Identify which cell holds the provided text, then report its [x, y] central coordinate. 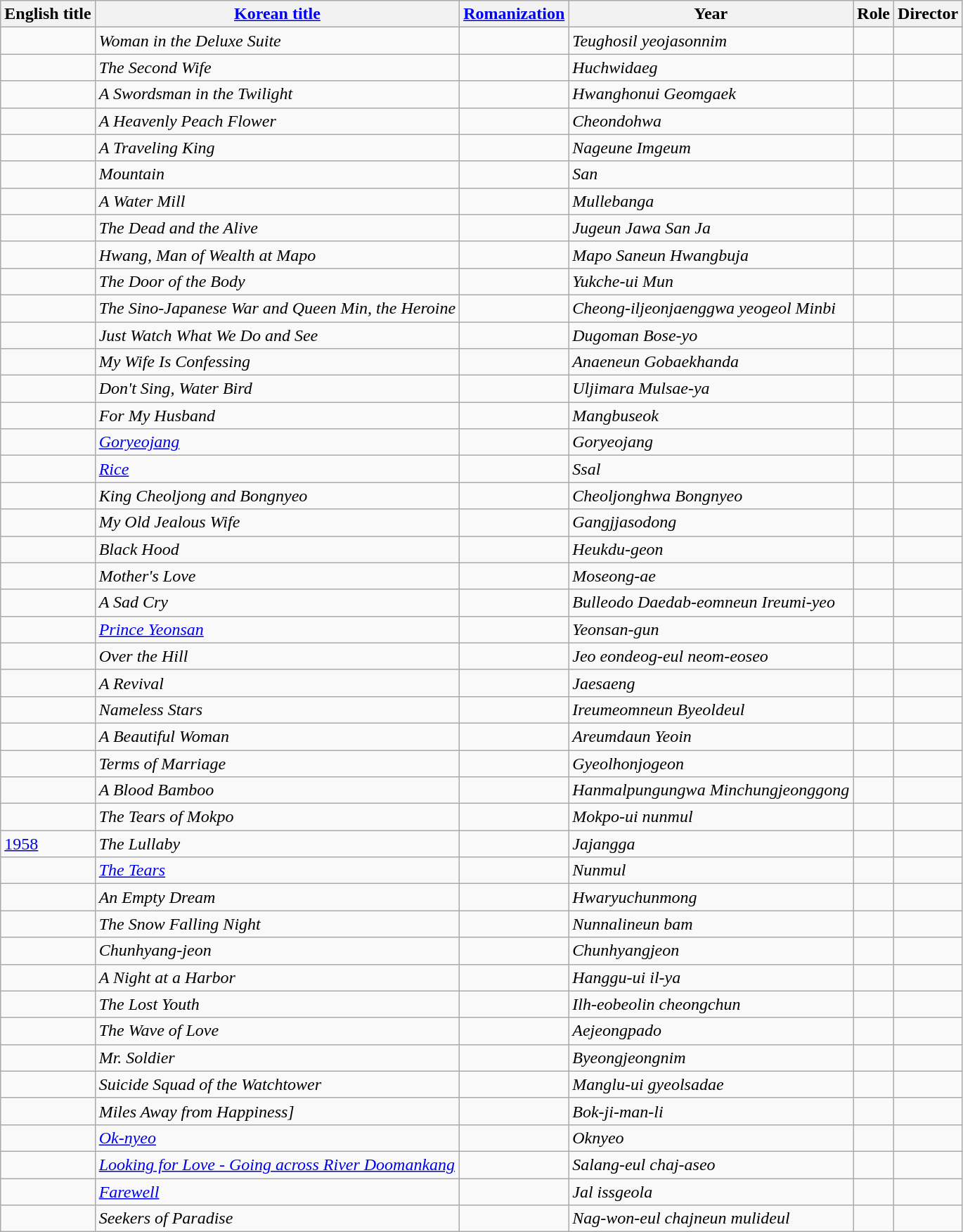
Ok-nyeo [277, 1138]
Nunmul [711, 871]
The Lullaby [277, 844]
Miles Away from Happiness] [277, 1111]
Rice [277, 469]
Oknyeo [711, 1138]
Terms of Marriage [277, 763]
San [711, 174]
Mapo Saneun Hwangbuja [711, 255]
Hanggu-ui il-ya [711, 977]
Moseong-ae [711, 576]
Looking for Love - Going across River Doomankang [277, 1164]
Black Hood [277, 549]
Manglu-ui gyeolsadae [711, 1084]
Bok-ji-man-li [711, 1111]
My Old Jealous Wife [277, 522]
Just Watch What We Do and See [277, 335]
The Sino-Japanese War and Queen Min, the Heroine [277, 308]
Don't Sing, Water Bird [277, 389]
Salang-eul chaj-aseo [711, 1164]
1958 [48, 844]
The Dead and the Alive [277, 228]
Jaesaeng [711, 683]
My Wife Is Confessing [277, 362]
Heukdu-geon [711, 549]
Over the Hill [277, 656]
Uljimara Mulsae-ya [711, 389]
Year [711, 14]
The Second Wife [277, 68]
A Blood Bamboo [277, 790]
Jal issgeola [711, 1192]
Nameless Stars [277, 710]
Hwaryuchunmong [711, 897]
Hanmalpungungwa Minchungjeonggong [711, 790]
Nunnalineun bam [711, 924]
Cheondohwa [711, 121]
Role [874, 14]
The Lost Youth [277, 1004]
Nag-won-eul chajneun mulideul [711, 1219]
A Swordsman in the Twilight [277, 94]
Cheoljonghwa Bongnyeo [711, 496]
Teughosil yeojasonnim [711, 41]
An Empty Dream [277, 897]
Seekers of Paradise [277, 1219]
Byeongjeongnim [711, 1058]
Mullebanga [711, 201]
The Tears [277, 871]
A Beautiful Woman [277, 736]
Anaeneun Gobaekhanda [711, 362]
Hwang, Man of Wealth at Mapo [277, 255]
Woman in the Deluxe Suite [277, 41]
Romanization [515, 14]
Korean title [277, 14]
King Cheoljong and Bongnyeo [277, 496]
Mother's Love [277, 576]
Gangjjasodong [711, 522]
Ireumeomneun Byeoldeul [711, 710]
A Night at a Harbor [277, 977]
Suicide Squad of the Watchtower [277, 1084]
For My Husband [277, 416]
The Wave of Love [277, 1031]
Jeo eondeog-eul neom-eoseo [711, 656]
Farewell [277, 1192]
Chunhyangjeon [711, 951]
Gyeolhonjogeon [711, 763]
Chunhyang-jeon [277, 951]
A Heavenly Peach Flower [277, 121]
Mountain [277, 174]
Prince Yeonsan [277, 629]
Ilh-eobeolin cheongchun [711, 1004]
Jugeun Jawa San Ja [711, 228]
A Sad Cry [277, 603]
Yeonsan-gun [711, 629]
Mangbuseok [711, 416]
Ssal [711, 469]
A Revival [277, 683]
A Traveling King [277, 148]
English title [48, 14]
A Water Mill [277, 201]
Areumdaun Yeoin [711, 736]
Dugoman Bose-yo [711, 335]
Bulleodo Daedab-eomneun Ireumi-yeo [711, 603]
The Door of the Body [277, 281]
Director [928, 14]
The Snow Falling Night [277, 924]
Aejeongpado [711, 1031]
Cheong-iljeonjaenggwa yeogeol Minbi [711, 308]
Mr. Soldier [277, 1058]
Mokpo-ui nunmul [711, 817]
Jajangga [711, 844]
Yukche-ui Mun [711, 281]
Huchwidaeg [711, 68]
Hwanghonui Geomgaek [711, 94]
The Tears of Mokpo [277, 817]
Nageune Imgeum [711, 148]
